Find where the given text appears and provide that cell's center as [X, Y] coordinate. 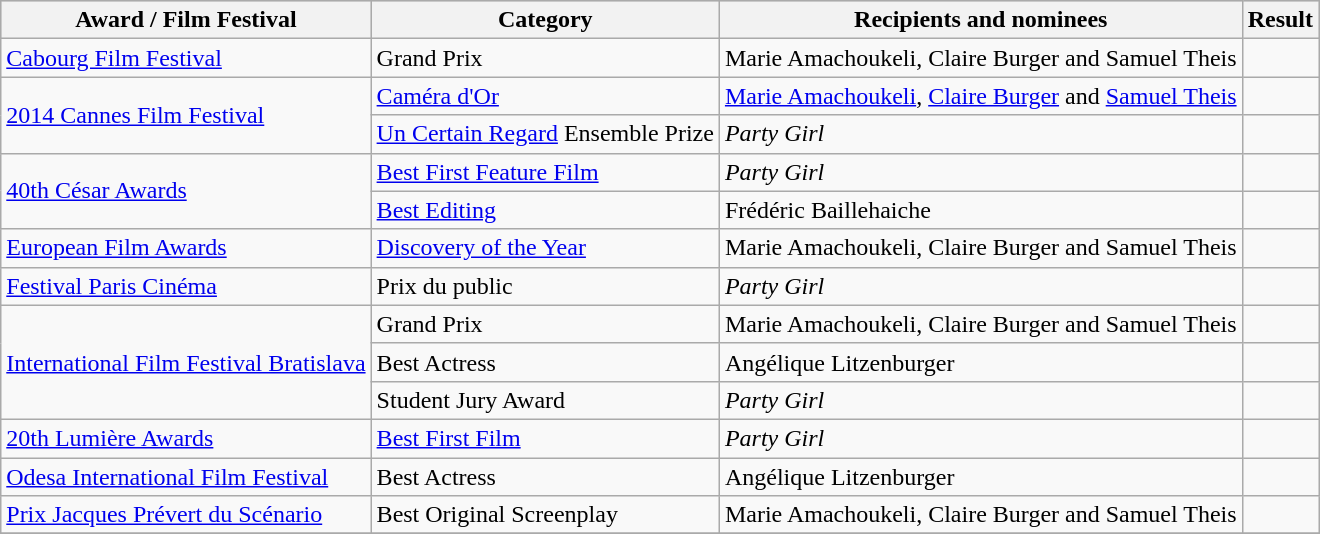
Prix du public [545, 286]
Odesa International Film Festival [186, 477]
International Film Festival Bratislava [186, 362]
Frédéric Baillehaiche [980, 210]
Category [545, 20]
Best First Feature Film [545, 172]
Un Certain Regard Ensemble Prize [545, 134]
Caméra d'Or [545, 96]
Discovery of the Year [545, 248]
20th Lumière Awards [186, 438]
40th César Awards [186, 191]
Best Original Screenplay [545, 515]
Student Jury Award [545, 400]
2014 Cannes Film Festival [186, 115]
Result [1280, 20]
Prix Jacques Prévert du Scénario [186, 515]
Best First Film [545, 438]
Recipients and nominees [980, 20]
European Film Awards [186, 248]
Award / Film Festival [186, 20]
Festival Paris Cinéma [186, 286]
Best Editing [545, 210]
Cabourg Film Festival [186, 58]
